Pinpoint the cell where the given text exists, returning its [x, y] midpoint coordinate. 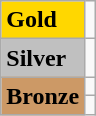
Bronze [43, 96]
Gold [43, 20]
Silver [43, 58]
